From the cell containing the given text, extract its center point as [x, y] coordinate. 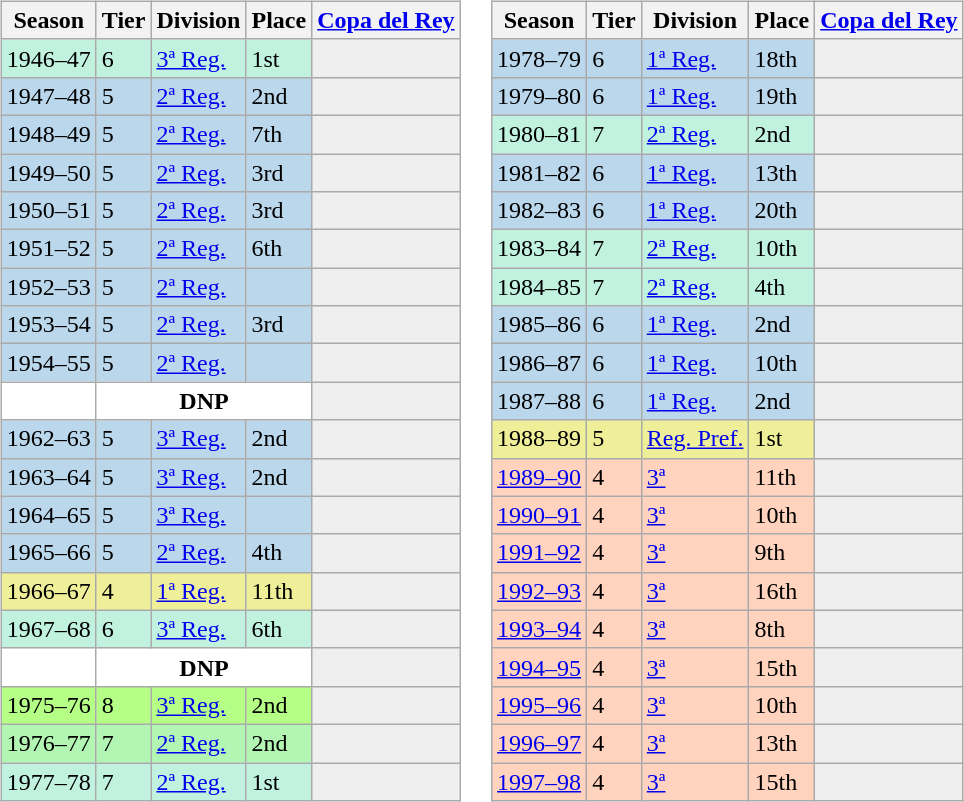
1975–76 [48, 705]
1964–65 [48, 515]
1991–92 [540, 553]
1983–84 [540, 249]
9th [782, 553]
1980–81 [540, 134]
1993–94 [540, 629]
1965–66 [48, 553]
1952–53 [48, 287]
1992–93 [540, 591]
1979–80 [540, 96]
1985–86 [540, 325]
1996–97 [540, 743]
1946–47 [48, 58]
1967–68 [48, 629]
1994–95 [540, 667]
1954–55 [48, 363]
1962–63 [48, 439]
8 [124, 705]
1951–52 [48, 249]
1953–54 [48, 325]
1966–67 [48, 591]
20th [782, 211]
1984–85 [540, 287]
8th [782, 629]
1986–87 [540, 363]
16th [782, 591]
1977–78 [48, 781]
1997–98 [540, 781]
1995–96 [540, 705]
1949–50 [48, 173]
18th [782, 58]
1978–79 [540, 58]
1976–77 [48, 743]
1989–90 [540, 477]
1982–83 [540, 211]
1987–88 [540, 401]
1981–82 [540, 173]
1948–49 [48, 134]
7th [279, 134]
1963–64 [48, 477]
Reg. Pref. [695, 439]
19th [782, 96]
1950–51 [48, 211]
1990–91 [540, 515]
1947–48 [48, 96]
1988–89 [540, 439]
